Locate the cell with the specified text and output its (x, y) center coordinate. 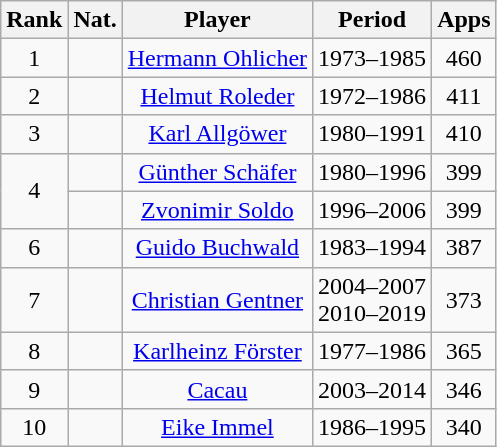
Period (372, 20)
7 (34, 300)
Rank (34, 20)
2 (34, 96)
Eike Immel (217, 427)
1 (34, 58)
Helmut Roleder (217, 96)
387 (464, 248)
3 (34, 134)
411 (464, 96)
Günther Schäfer (217, 172)
9 (34, 389)
Christian Gentner (217, 300)
1986–1995 (372, 427)
340 (464, 427)
Apps (464, 20)
1980–1991 (372, 134)
1980–1996 (372, 172)
6 (34, 248)
1973–1985 (372, 58)
1977–1986 (372, 351)
365 (464, 351)
373 (464, 300)
2004–20072010–2019 (372, 300)
10 (34, 427)
1996–2006 (372, 210)
Cacau (217, 389)
2003–2014 (372, 389)
Hermann Ohlicher (217, 58)
8 (34, 351)
Player (217, 20)
Karlheinz Förster (217, 351)
346 (464, 389)
Zvonimir Soldo (217, 210)
410 (464, 134)
460 (464, 58)
Guido Buchwald (217, 248)
Karl Allgöwer (217, 134)
1972–1986 (372, 96)
Nat. (95, 20)
4 (34, 191)
1983–1994 (372, 248)
